Output the (x, y) coordinate of the center of the cell containing the given text.  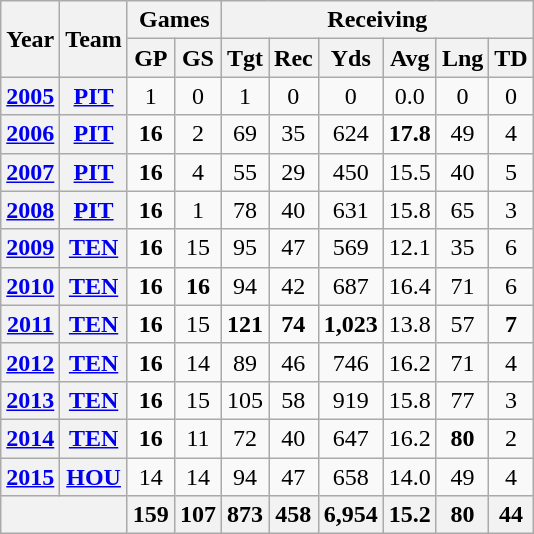
2005 (30, 96)
2011 (30, 324)
6,954 (350, 515)
2008 (30, 210)
GS (198, 58)
Receiving (377, 20)
15.2 (410, 515)
Tgt (244, 58)
44 (511, 515)
450 (350, 172)
Yds (350, 58)
78 (244, 210)
65 (462, 210)
58 (294, 400)
89 (244, 362)
873 (244, 515)
569 (350, 248)
1,023 (350, 324)
2015 (30, 477)
Year (30, 39)
95 (244, 248)
2012 (30, 362)
55 (244, 172)
Rec (294, 58)
746 (350, 362)
46 (294, 362)
42 (294, 286)
15.5 (410, 172)
5 (511, 172)
GP (150, 58)
16.4 (410, 286)
647 (350, 438)
105 (244, 400)
11 (198, 438)
0.0 (410, 96)
107 (198, 515)
Games (174, 20)
Avg (410, 58)
2009 (30, 248)
2014 (30, 438)
159 (150, 515)
Lng (462, 58)
2006 (30, 134)
121 (244, 324)
72 (244, 438)
17.8 (410, 134)
77 (462, 400)
12.1 (410, 248)
458 (294, 515)
13.8 (410, 324)
658 (350, 477)
2010 (30, 286)
624 (350, 134)
HOU (94, 477)
919 (350, 400)
2013 (30, 400)
7 (511, 324)
57 (462, 324)
TD (511, 58)
687 (350, 286)
69 (244, 134)
14.0 (410, 477)
74 (294, 324)
631 (350, 210)
29 (294, 172)
Team (94, 39)
2007 (30, 172)
